Extract the (X, Y) coordinate from the center of the cell holding the provided text.  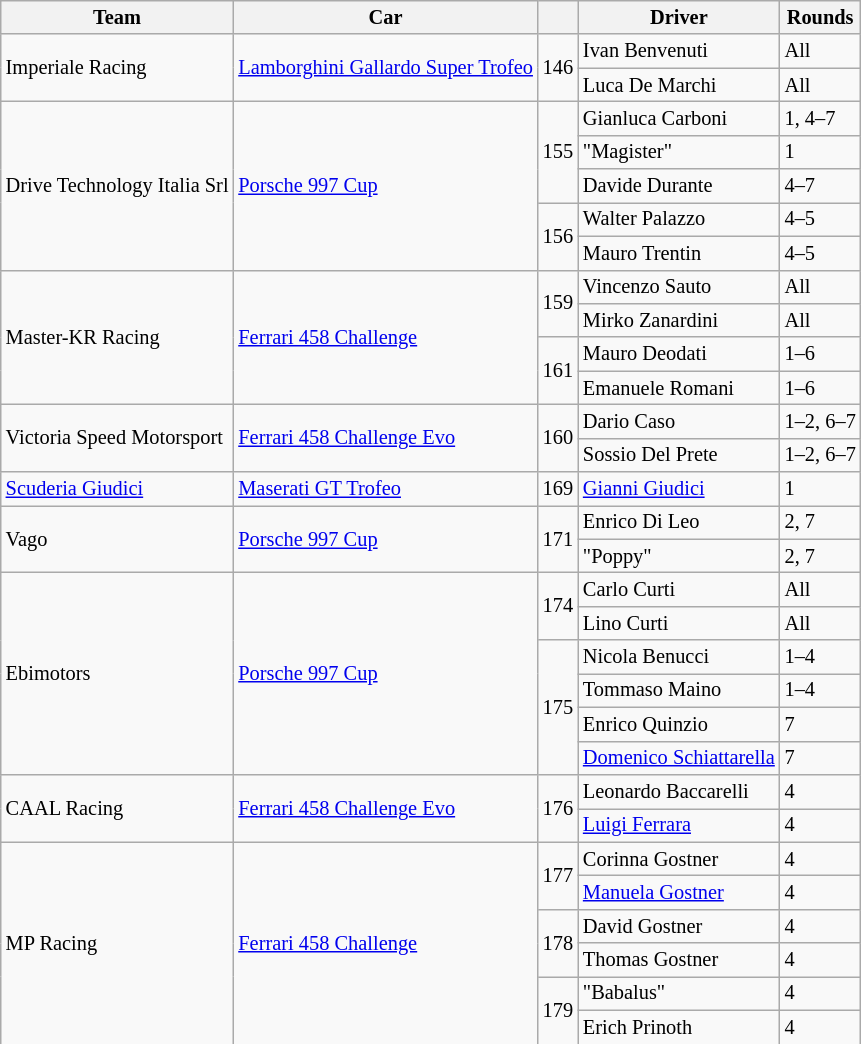
Erich Prinoth (679, 1027)
Enrico Quinzio (679, 724)
Corinna Gostner (679, 859)
"Babalus" (679, 993)
Gianluca Carboni (679, 118)
155 (558, 152)
156 (558, 236)
Luigi Ferrara (679, 825)
Luca De Marchi (679, 85)
Ivan Benvenuti (679, 51)
MP Racing (118, 943)
Nicola Benucci (679, 657)
Manuela Gostner (679, 892)
David Gostner (679, 926)
Carlo Curti (679, 589)
Drive Technology Italia Srl (118, 185)
Vincenzo Sauto (679, 287)
"Magister" (679, 152)
Car (385, 17)
174 (558, 606)
146 (558, 68)
Mauro Deodati (679, 354)
Maserati GT Trofeo (385, 489)
Sossio Del Prete (679, 455)
Tommaso Maino (679, 690)
Victoria Speed Motorsport (118, 438)
Mirko Zanardini (679, 320)
Domenico Schiattarella (679, 758)
169 (558, 489)
Gianni Giudici (679, 489)
Imperiale Racing (118, 68)
Lino Curti (679, 623)
Scuderia Giudici (118, 489)
177 (558, 876)
Thomas Gostner (679, 960)
Leonardo Baccarelli (679, 791)
Driver (679, 17)
160 (558, 438)
Emanuele Romani (679, 388)
Master-KR Racing (118, 338)
Lamborghini Gallardo Super Trofeo (385, 68)
178 (558, 942)
CAAL Racing (118, 808)
Walter Palazzo (679, 219)
Enrico Di Leo (679, 522)
1, 4–7 (820, 118)
Mauro Trentin (679, 253)
176 (558, 808)
171 (558, 538)
159 (558, 304)
Rounds (820, 17)
Dario Caso (679, 421)
Davide Durante (679, 186)
Team (118, 17)
161 (558, 370)
"Poppy" (679, 556)
179 (558, 1010)
Vago (118, 538)
Ebimotors (118, 673)
175 (558, 708)
4–7 (820, 186)
